Output the (x, y) coordinate of the center of the cell containing the given text.  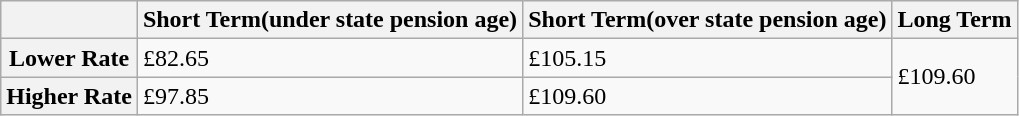
£97.85 (330, 96)
£82.65 (330, 58)
Long Term (954, 20)
Short Term(over state pension age) (708, 20)
Short Term(under state pension age) (330, 20)
Higher Rate (70, 96)
£105.15 (708, 58)
Lower Rate (70, 58)
